Extract the (X, Y) coordinate from the center of the cell holding the provided text.  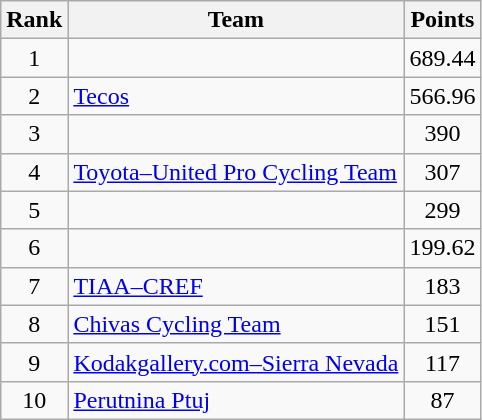
10 (34, 400)
Team (236, 20)
3 (34, 134)
4 (34, 172)
8 (34, 324)
Perutnina Ptuj (236, 400)
87 (442, 400)
117 (442, 362)
Toyota–United Pro Cycling Team (236, 172)
5 (34, 210)
Points (442, 20)
183 (442, 286)
Rank (34, 20)
7 (34, 286)
9 (34, 362)
Tecos (236, 96)
199.62 (442, 248)
6 (34, 248)
689.44 (442, 58)
Kodakgallery.com–Sierra Nevada (236, 362)
Chivas Cycling Team (236, 324)
1 (34, 58)
390 (442, 134)
566.96 (442, 96)
307 (442, 172)
299 (442, 210)
TIAA–CREF (236, 286)
2 (34, 96)
151 (442, 324)
